Find where the given text appears and provide that cell's center as [X, Y] coordinate. 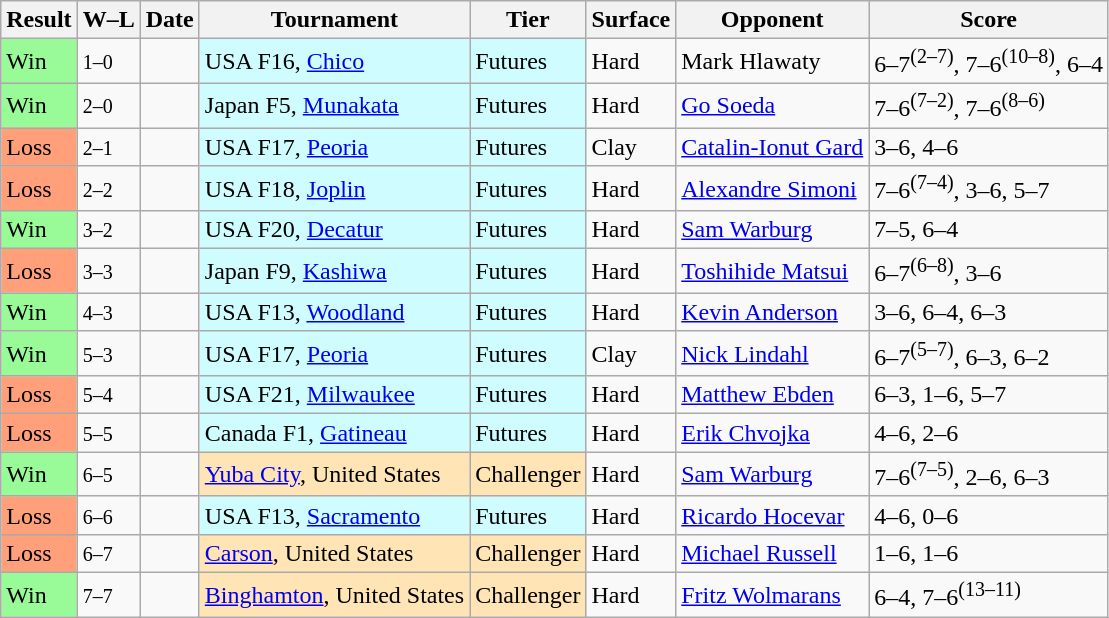
Catalin-Ionut Gard [772, 147]
3–6, 4–6 [989, 147]
Tier [528, 20]
6–7(5–7), 6–3, 6–2 [989, 354]
7–6(7–2), 7–6(8–6) [989, 106]
Canada F1, Gatineau [334, 433]
2–0 [108, 106]
Nick Lindahl [772, 354]
7–7 [108, 596]
Japan F5, Munakata [334, 106]
Kevin Anderson [772, 312]
Toshihide Matsui [772, 272]
6–4, 7–6(13–11) [989, 596]
5–5 [108, 433]
Result [39, 20]
Tournament [334, 20]
Yuba City, United States [334, 474]
Opponent [772, 20]
1–0 [108, 62]
6–3, 1–6, 5–7 [989, 395]
Alexandre Simoni [772, 188]
6–7(6–8), 3–6 [989, 272]
4–3 [108, 312]
7–6(7–5), 2–6, 6–3 [989, 474]
Date [170, 20]
7–6(7–4), 3–6, 5–7 [989, 188]
2–1 [108, 147]
4–6, 2–6 [989, 433]
5–4 [108, 395]
Surface [631, 20]
USA F13, Woodland [334, 312]
2–2 [108, 188]
6–5 [108, 474]
3–2 [108, 230]
4–6, 0–6 [989, 515]
6–7(2–7), 7–6(10–8), 6–4 [989, 62]
5–3 [108, 354]
USA F16, Chico [334, 62]
3–3 [108, 272]
6–7 [108, 554]
Binghamton, United States [334, 596]
USA F20, Decatur [334, 230]
3–6, 6–4, 6–3 [989, 312]
USA F13, Sacramento [334, 515]
7–5, 6–4 [989, 230]
Ricardo Hocevar [772, 515]
Go Soeda [772, 106]
Matthew Ebden [772, 395]
Fritz Wolmarans [772, 596]
Score [989, 20]
USA F21, Milwaukee [334, 395]
Erik Chvojka [772, 433]
1–6, 1–6 [989, 554]
Mark Hlawaty [772, 62]
Carson, United States [334, 554]
6–6 [108, 515]
W–L [108, 20]
Japan F9, Kashiwa [334, 272]
Michael Russell [772, 554]
USA F18, Joplin [334, 188]
